Pinpoint the cell where the given text exists, returning its [x, y] midpoint coordinate. 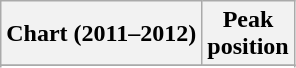
Chart (2011–2012) [102, 34]
Peakposition [248, 34]
